Locate the cell with the specified text and output its [X, Y] center coordinate. 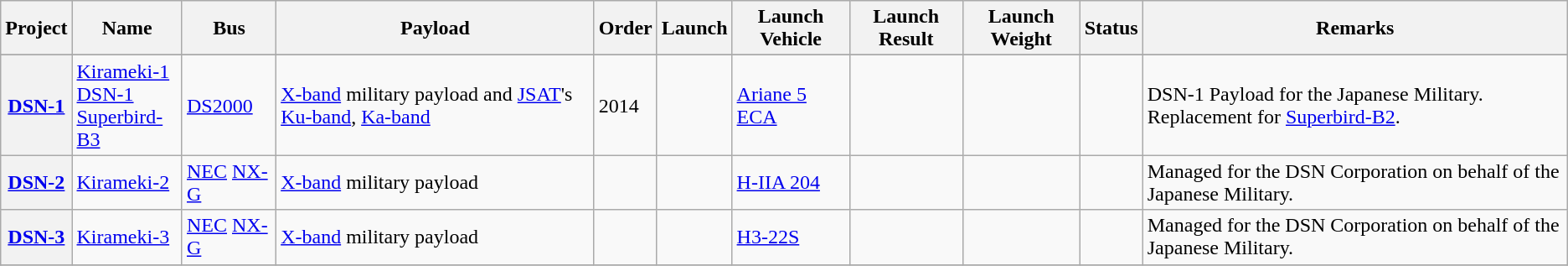
Launch Vehicle [791, 29]
DSN-1 [37, 106]
Remarks [1355, 29]
Launch Weight [1021, 29]
H-IIA 204 [791, 183]
DSN-1 Payload for the Japanese Military. Replacement for Superbird-B2. [1355, 106]
X-band military payload and JSAT's Ku-band, Ka-band [436, 106]
Launch Result [906, 29]
DSN-2 [37, 183]
Bus [229, 29]
Ariane 5 ECA [791, 106]
Payload [436, 29]
DS2000 [229, 106]
Kirameki-1DSN-1Superbird-B3 [127, 106]
Kirameki-3 [127, 237]
2014 [625, 106]
DSN-3 [37, 237]
Kirameki-2 [127, 183]
Name [127, 29]
Order [625, 29]
Project [37, 29]
Status [1111, 29]
H3-22S [791, 237]
Launch [694, 29]
